Find where the given text appears and provide that cell's center as (X, Y) coordinate. 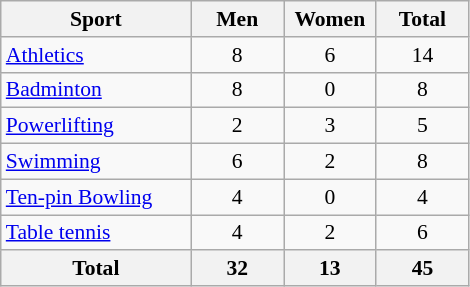
Ten-pin Bowling (96, 197)
13 (330, 269)
5 (422, 126)
14 (422, 55)
45 (422, 269)
Table tennis (96, 233)
Athletics (96, 55)
3 (330, 126)
32 (238, 269)
Swimming (96, 162)
Powerlifting (96, 126)
Men (238, 19)
Sport (96, 19)
Badminton (96, 90)
Women (330, 19)
